Identify which cell holds the provided text, then report its (X, Y) central coordinate. 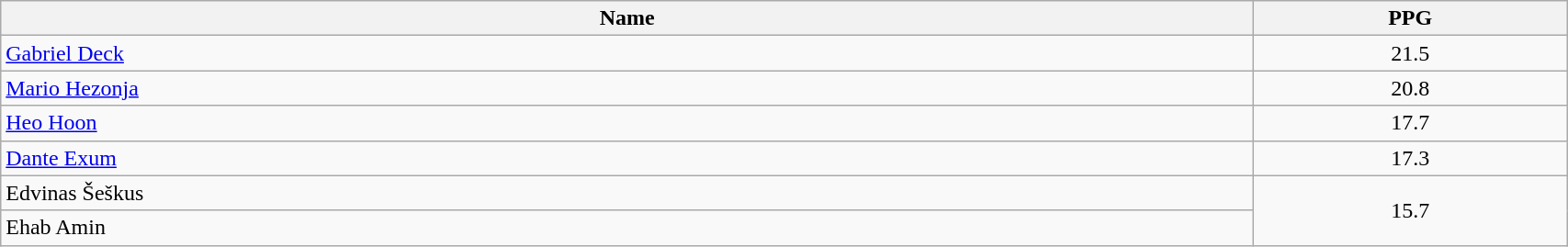
Gabriel Deck (627, 53)
17.7 (1411, 123)
Name (627, 18)
Heo Hoon (627, 123)
Dante Exum (627, 158)
21.5 (1411, 53)
PPG (1411, 18)
15.7 (1411, 210)
Ehab Amin (627, 228)
Edvinas Šeškus (627, 193)
17.3 (1411, 158)
Mario Hezonja (627, 88)
20.8 (1411, 88)
